Return [X, Y] of the center of cell containing provided text 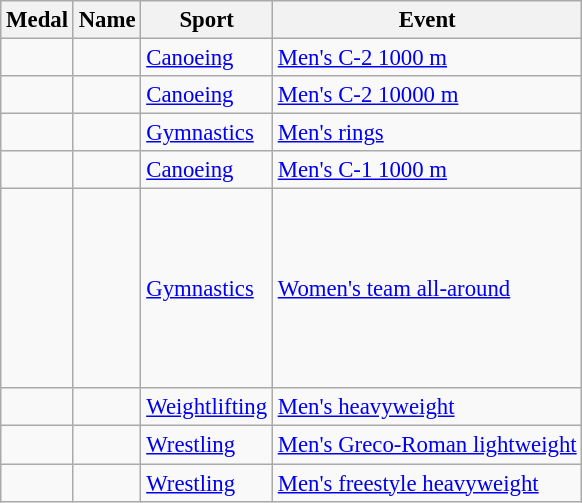
Sport [207, 20]
Men's freestyle heavyweight [427, 483]
Medal [38, 20]
Men's Greco-Roman lightweight [427, 445]
Weightlifting [207, 407]
Women's team all-around [427, 289]
Men's rings [427, 133]
Men's C-2 10000 m [427, 95]
Event [427, 20]
Men's heavyweight [427, 407]
Men's C-2 1000 m [427, 58]
Men's C-1 1000 m [427, 170]
Name [107, 20]
